For the text-containing cell, return its midpoint in [x, y] coordinate format. 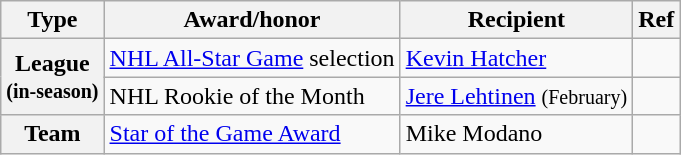
Team [52, 134]
Star of the Game Award [252, 134]
Jere Lehtinen (February) [516, 96]
NHL All-Star Game selection [252, 58]
Kevin Hatcher [516, 58]
Mike Modano [516, 134]
League(in-season) [52, 77]
Recipient [516, 20]
Ref [656, 20]
NHL Rookie of the Month [252, 96]
Type [52, 20]
Award/honor [252, 20]
